From the cell containing the given text, extract its center point as [x, y] coordinate. 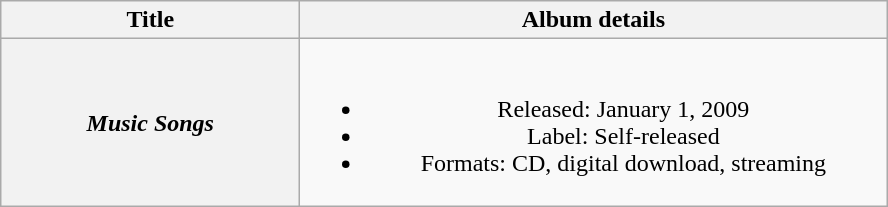
Album details [594, 20]
Title [150, 20]
Released: January 1, 2009Label: Self-releasedFormats: CD, digital download, streaming [594, 122]
Music Songs [150, 122]
